Return (x, y) of the center of cell containing provided text 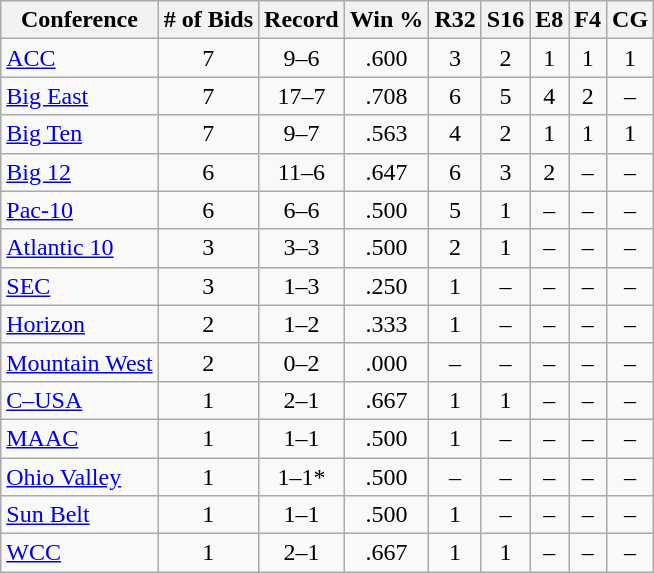
R32 (455, 20)
11–6 (302, 172)
Big 12 (80, 172)
1–2 (302, 324)
1–1* (302, 477)
MAAC (80, 438)
.250 (386, 286)
Mountain West (80, 362)
9–7 (302, 134)
Conference (80, 20)
Ohio Valley (80, 477)
.647 (386, 172)
Pac-10 (80, 210)
1–3 (302, 286)
WCC (80, 553)
.600 (386, 58)
17–7 (302, 96)
.563 (386, 134)
ACC (80, 58)
Big East (80, 96)
SEC (80, 286)
S16 (505, 20)
.000 (386, 362)
Sun Belt (80, 515)
9–6 (302, 58)
C–USA (80, 400)
.708 (386, 96)
Big Ten (80, 134)
6–6 (302, 210)
F4 (588, 20)
3–3 (302, 248)
CG (630, 20)
E8 (550, 20)
0–2 (302, 362)
Horizon (80, 324)
.333 (386, 324)
# of Bids (208, 20)
Atlantic 10 (80, 248)
Record (302, 20)
Win % (386, 20)
